For the text-containing cell, return its midpoint in [X, Y] coordinate format. 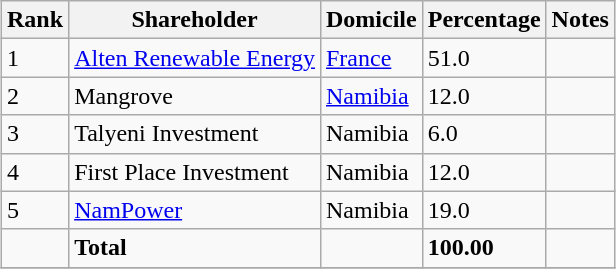
4 [36, 172]
100.00 [484, 248]
First Place Investment [195, 172]
Notes [580, 20]
3 [36, 134]
1 [36, 58]
Talyeni Investment [195, 134]
Domicile [371, 20]
Shareholder [195, 20]
France [371, 58]
Percentage [484, 20]
NamPower [195, 210]
Total [195, 248]
Alten Renewable Energy [195, 58]
6.0 [484, 134]
51.0 [484, 58]
Rank [36, 20]
19.0 [484, 210]
5 [36, 210]
2 [36, 96]
Mangrove [195, 96]
